Find where the given text appears and provide that cell's center as (X, Y) coordinate. 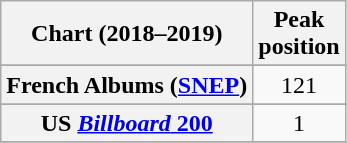
121 (299, 85)
Chart (2018–2019) (127, 34)
Peakposition (299, 34)
French Albums (SNEP) (127, 85)
US Billboard 200 (127, 123)
1 (299, 123)
